Scan for the cell matching the given text and deliver its [x, y] coordinate at center. 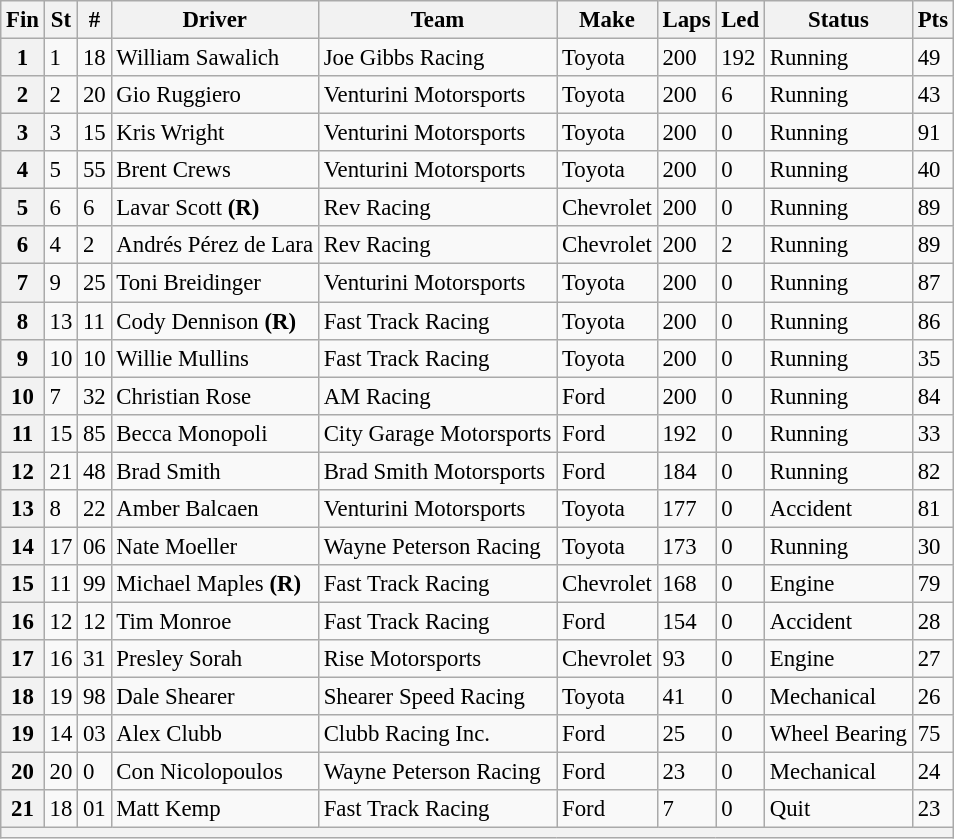
Willie Mullins [214, 358]
173 [686, 546]
Led [740, 20]
Brent Crews [214, 170]
31 [94, 659]
Laps [686, 20]
27 [932, 659]
98 [94, 697]
93 [686, 659]
Toni Breidinger [214, 283]
Shearer Speed Racing [437, 697]
184 [686, 471]
22 [94, 509]
Christian Rose [214, 396]
Nate Moeller [214, 546]
35 [932, 358]
168 [686, 584]
Wheel Bearing [838, 734]
Michael Maples (R) [214, 584]
St [60, 20]
Kris Wright [214, 133]
City Garage Motorsports [437, 433]
85 [94, 433]
81 [932, 509]
99 [94, 584]
Con Nicolopoulos [214, 772]
Make [607, 20]
AM Racing [437, 396]
28 [932, 621]
Cody Dennison (R) [214, 321]
30 [932, 546]
82 [932, 471]
49 [932, 58]
41 [686, 697]
# [94, 20]
Matt Kemp [214, 809]
91 [932, 133]
48 [94, 471]
154 [686, 621]
Brad Smith Motorsports [437, 471]
Driver [214, 20]
84 [932, 396]
32 [94, 396]
Status [838, 20]
24 [932, 772]
Andrés Pérez de Lara [214, 245]
87 [932, 283]
43 [932, 95]
01 [94, 809]
Alex Clubb [214, 734]
Dale Shearer [214, 697]
79 [932, 584]
William Sawalich [214, 58]
Tim Monroe [214, 621]
33 [932, 433]
26 [932, 697]
Joe Gibbs Racing [437, 58]
Gio Ruggiero [214, 95]
75 [932, 734]
Pts [932, 20]
Fin [23, 20]
Quit [838, 809]
55 [94, 170]
40 [932, 170]
03 [94, 734]
Becca Monopoli [214, 433]
Clubb Racing Inc. [437, 734]
Rise Motorsports [437, 659]
Amber Balcaen [214, 509]
86 [932, 321]
Team [437, 20]
177 [686, 509]
Brad Smith [214, 471]
Presley Sorah [214, 659]
06 [94, 546]
Lavar Scott (R) [214, 208]
